Extract the [X, Y] coordinate from the center of the cell holding the provided text.  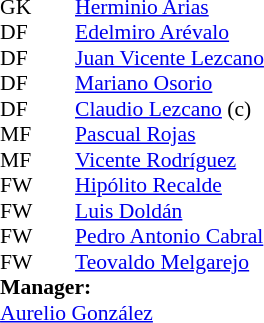
Mariano Osorio [170, 83]
Vicente Rodríguez [170, 160]
Pascual Rojas [170, 135]
Teovaldo Melgarejo [170, 262]
Hipólito Recalde [170, 185]
Pedro Antonio Cabral [170, 237]
Juan Vicente Lezcano [170, 58]
Claudio Lezcano (c) [170, 109]
Luis Doldán [170, 211]
Edelmiro Arévalo [170, 33]
Manager: [132, 287]
